Output the [x, y] coordinate of the center of the cell containing the given text.  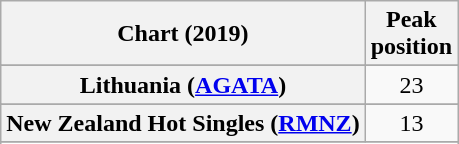
Lithuania (AGATA) [183, 85]
New Zealand Hot Singles (RMNZ) [183, 123]
13 [411, 123]
23 [411, 85]
Chart (2019) [183, 34]
Peakposition [411, 34]
